Find where the given text appears and provide that cell's center as (x, y) coordinate. 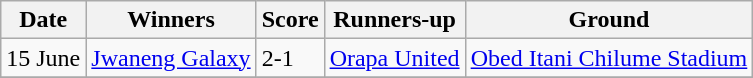
Date (44, 20)
Obed Itani Chilume Stadium (609, 58)
15 June (44, 58)
2-1 (290, 58)
Jwaneng Galaxy (171, 58)
Winners (171, 20)
Score (290, 20)
Orapa United (394, 58)
Ground (609, 20)
Runners-up (394, 20)
